Extract the (X, Y) coordinate from the center of the cell holding the provided text.  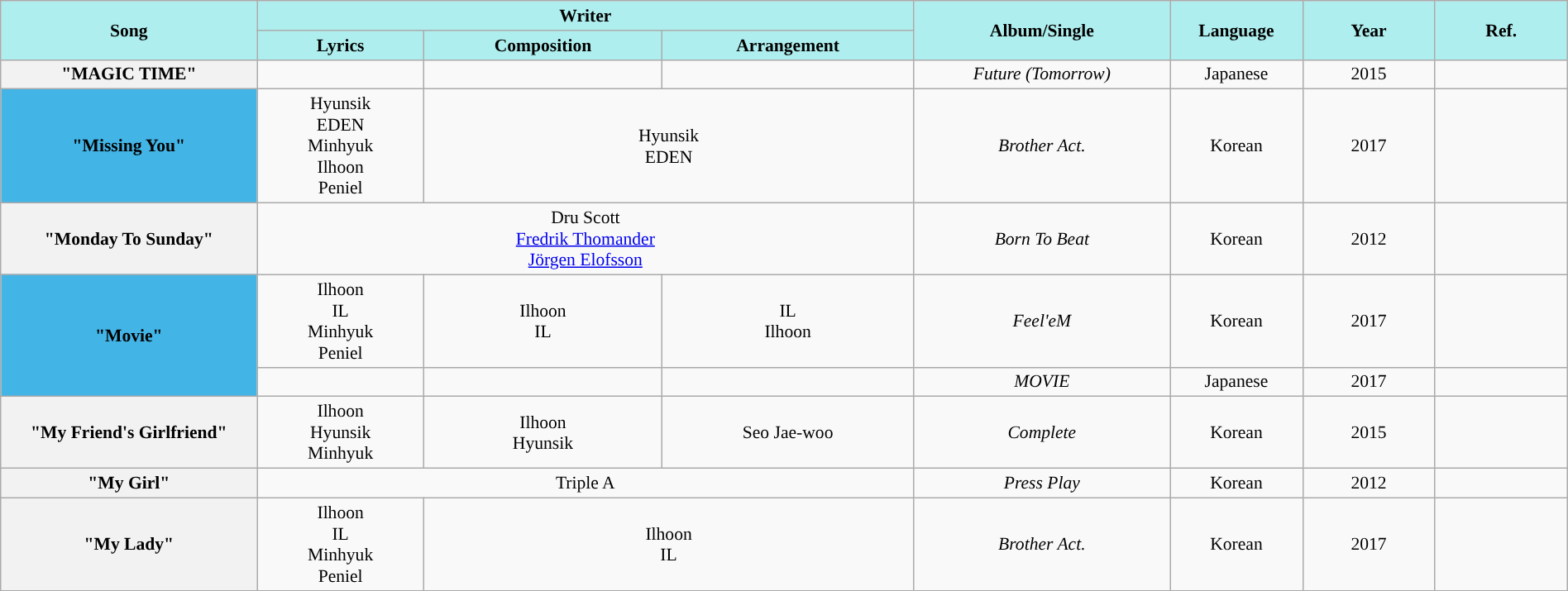
"Movie" (129, 336)
Future (Tomorrow) (1042, 74)
IlhoonHyunsik (543, 433)
"MAGIC TIME" (129, 74)
Born To Beat (1042, 238)
MOVIE (1042, 382)
ILIlhoon (787, 321)
Year (1369, 30)
"Monday To Sunday" (129, 238)
"Missing You" (129, 146)
Ref. (1501, 30)
Language (1236, 30)
"My Lady" (129, 544)
Press Play (1042, 483)
Composition (543, 45)
Arrangement (787, 45)
Feel'eM (1042, 321)
IlhoonHyunsikMinhyuk (341, 433)
Complete (1042, 433)
Lyrics (341, 45)
Seo Jae-woo (787, 433)
HyunsikEDEN (668, 146)
Dru ScottFredrik ThomanderJörgen Elofsson (586, 238)
Triple A (586, 483)
"My Girl" (129, 483)
Writer (586, 16)
Song (129, 30)
"My Friend's Girlfriend" (129, 433)
HyunsikEDENMinhyukIlhoonPeniel (341, 146)
Album/Single (1042, 30)
